For the text-containing cell, return its midpoint in (X, Y) coordinate format. 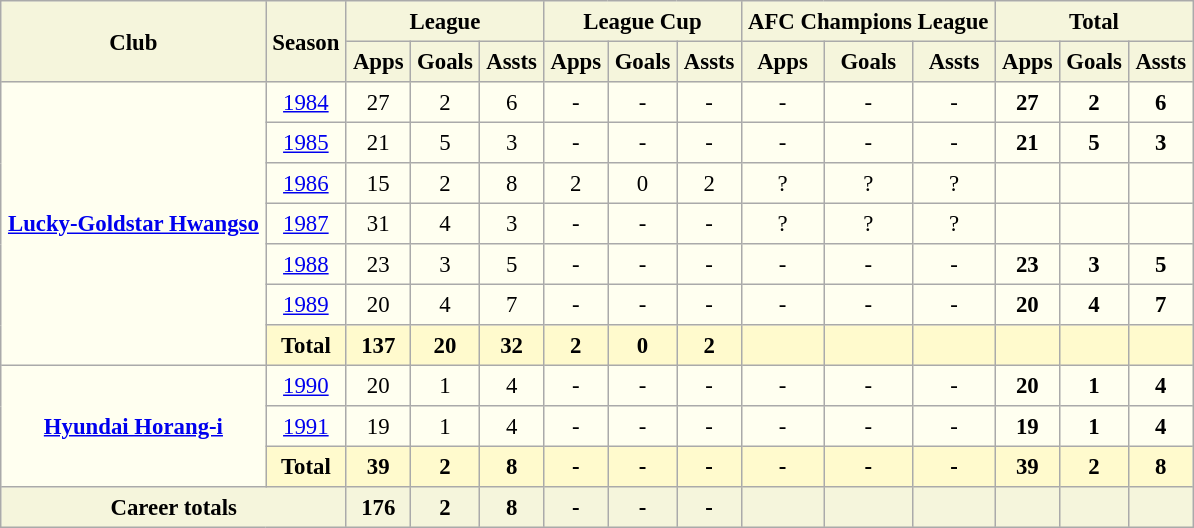
League Cup (643, 21)
1984 (306, 102)
AFC Champions League (868, 21)
1987 (306, 223)
Hyundai Horang-i (133, 426)
Career totals (174, 507)
176 (378, 507)
Club (133, 42)
1986 (306, 183)
1985 (306, 142)
1989 (306, 304)
15 (378, 183)
Season (306, 42)
League (445, 21)
31 (378, 223)
32 (512, 345)
1991 (306, 426)
137 (378, 345)
1990 (306, 385)
Lucky-Goldstar Hwangso (133, 224)
1988 (306, 264)
